Capture the cell that displays the provided text and extract its [X, Y] central coordinate. 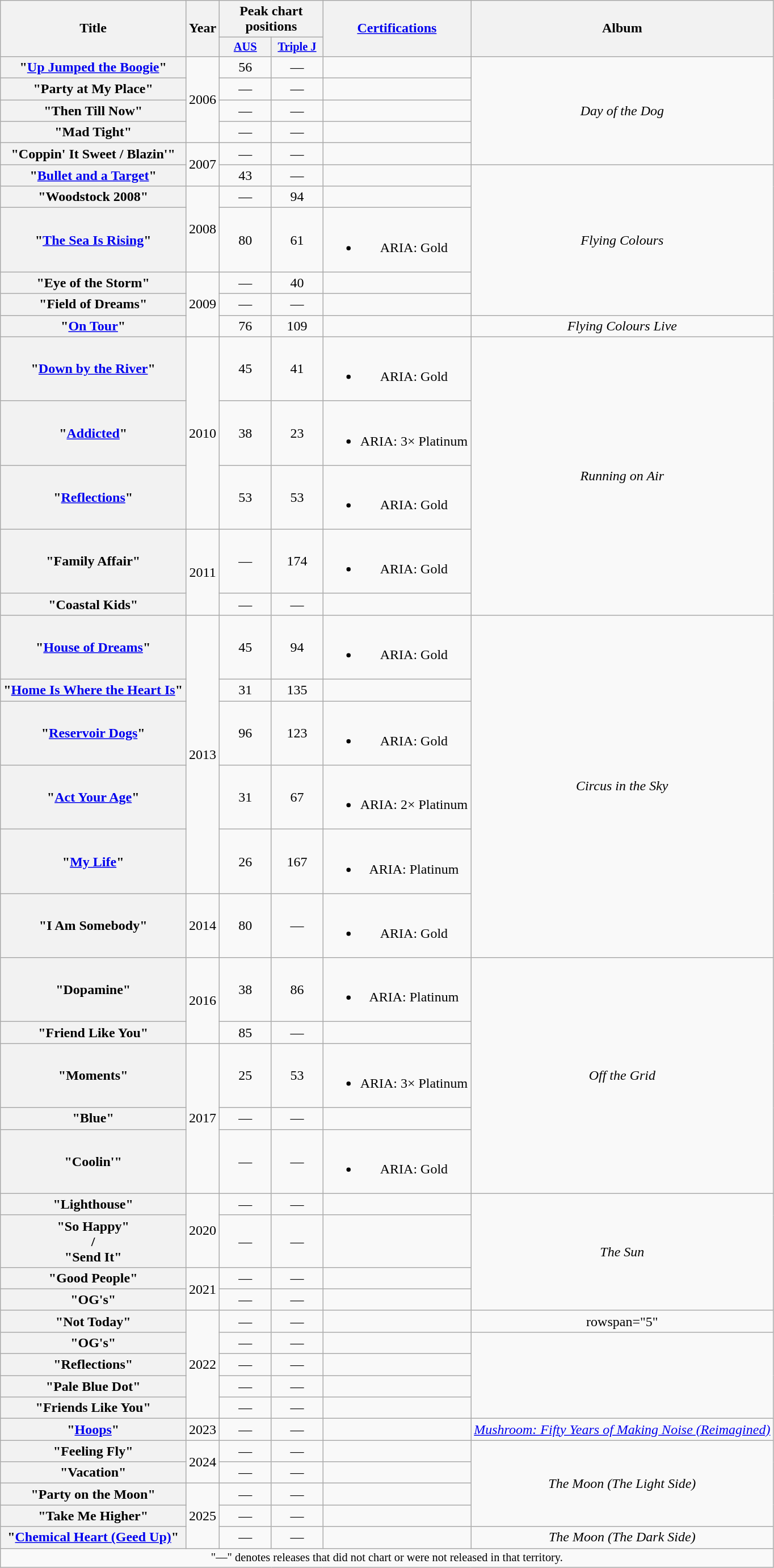
"Friend Like You" [93, 1033]
2022 [203, 1364]
"Woodstock 2008" [93, 197]
"Coastal Kids" [93, 604]
"Mad Tight" [93, 132]
"Moments" [93, 1075]
"Not Today" [93, 1321]
AUS [245, 47]
"Party at My Place" [93, 89]
2025 [203, 1516]
167 [297, 862]
"Chemical Heart (Geed Up)" [93, 1537]
109 [297, 326]
2013 [203, 754]
67 [297, 797]
"Family Affair" [93, 561]
"Take Me Higher" [93, 1516]
76 [245, 326]
2006 [203, 99]
"Down by the River" [93, 369]
"I Am Somebody" [93, 925]
"Reservoir Dogs" [93, 733]
43 [245, 175]
Year [203, 28]
2010 [203, 433]
"Friends Like You" [93, 1408]
2009 [203, 304]
Mushroom: Fifty Years of Making Noise (Reimagined) [622, 1429]
"Eye of the Storm" [93, 283]
"Hoops" [93, 1429]
"Pale Blue Dot" [93, 1386]
Title [93, 28]
"Up Jumped the Boogie" [93, 67]
2007 [203, 165]
Off the Grid [622, 1075]
40 [297, 283]
Album [622, 28]
123 [297, 733]
2011 [203, 572]
"Addicted" [93, 433]
41 [297, 369]
The Moon (The Light Side) [622, 1483]
61 [297, 240]
Flying Colours Live [622, 326]
85 [245, 1033]
Flying Colours [622, 240]
"The Sea Is Rising" [93, 240]
rowspan="5" [622, 1321]
"—" denotes releases that did not chart or were not released in that territory. [387, 1558]
"Dopamine" [93, 990]
2024 [203, 1462]
"Feeling Fly" [93, 1451]
Circus in the Sky [622, 786]
"Home Is Where the Heart Is" [93, 690]
2020 [203, 1230]
2016 [203, 1000]
"My Life" [93, 862]
Certifications [397, 28]
"Blue" [93, 1118]
2014 [203, 925]
23 [297, 433]
56 [245, 67]
The Sun [622, 1252]
Day of the Dog [622, 110]
"Coppin' It Sweet / Blazin'" [93, 154]
"Good People" [93, 1278]
"Field of Dreams" [93, 304]
"Vacation" [93, 1473]
Running on Air [622, 476]
"Then Till Now" [93, 111]
"Bullet and a Target" [93, 175]
Peak chart positions [271, 19]
26 [245, 862]
2017 [203, 1118]
135 [297, 690]
"Lighthouse" [93, 1204]
The Moon (The Dark Side) [622, 1537]
"House of Dreams" [93, 647]
"Coolin'" [93, 1162]
"On Tour" [93, 326]
ARIA: 2× Platinum [397, 797]
"Act Your Age" [93, 797]
"Party on the Moon" [93, 1494]
2008 [203, 229]
2023 [203, 1429]
96 [245, 733]
86 [297, 990]
"So Happy" / "Send It" [93, 1241]
174 [297, 561]
25 [245, 1075]
2021 [203, 1289]
Triple J [297, 47]
